Provide the (X, Y) coordinate of the cell's center where the given text is located.  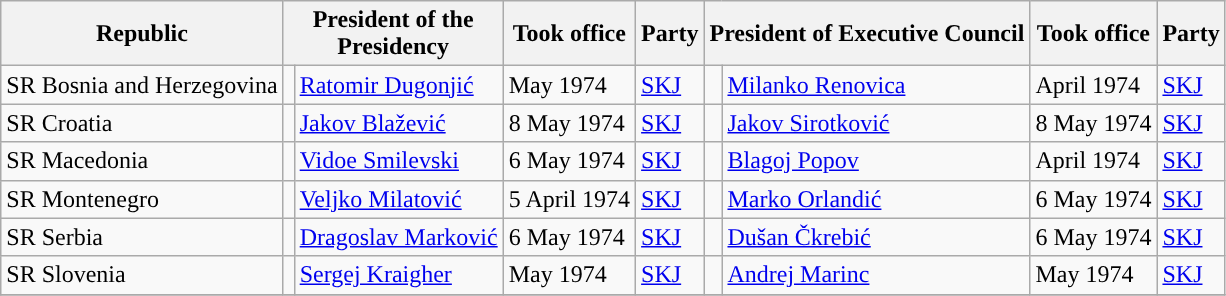
Vidoe Smilevski (398, 161)
Blagoj Popov (876, 161)
Sergej Kraigher (398, 275)
SR Montenegro (142, 199)
Andrej Marinc (876, 275)
5 April 1974 (569, 199)
Jakov Blažević (398, 123)
SR Slovenia (142, 275)
Dragoslav Marković (398, 237)
Marko Orlandić (876, 199)
Dušan Čkrebić (876, 237)
Republic (142, 34)
Veljko Milatović (398, 199)
Milanko Renovica (876, 85)
SR Croatia (142, 123)
President of thePresidency (393, 34)
Jakov Sirotković (876, 123)
SR Bosnia and Herzegovina (142, 85)
SR Serbia (142, 237)
President of Executive Council (867, 34)
SR Macedonia (142, 161)
Ratomir Dugonjić (398, 85)
